Scan for the cell matching the given text and deliver its (X, Y) coordinate at center. 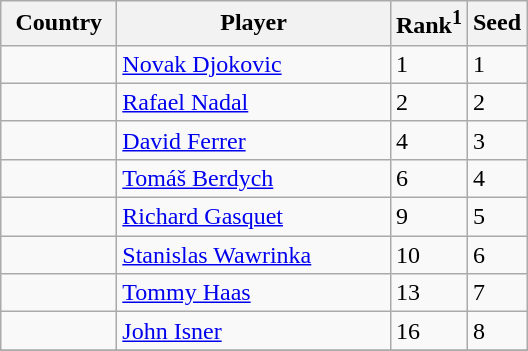
Country (59, 24)
Rafael Nadal (254, 102)
9 (428, 217)
16 (428, 331)
3 (496, 140)
8 (496, 331)
Rank1 (428, 24)
5 (496, 217)
Tomáš Berdych (254, 178)
Richard Gasquet (254, 217)
Tommy Haas (254, 293)
David Ferrer (254, 140)
Player (254, 24)
Stanislas Wawrinka (254, 255)
13 (428, 293)
Novak Djokovic (254, 64)
7 (496, 293)
Seed (496, 24)
10 (428, 255)
John Isner (254, 331)
